Provide the (x, y) coordinate of the cell's center where the given text is located.  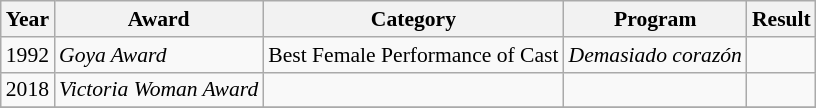
1992 (28, 55)
Program (656, 19)
Demasiado corazón (656, 55)
Category (413, 19)
Result (782, 19)
Year (28, 19)
Award (158, 19)
Best Female Performance of Cast (413, 55)
Goya Award (158, 55)
Victoria Woman Award (158, 90)
2018 (28, 90)
